From the cell containing the given text, extract its center point as [X, Y] coordinate. 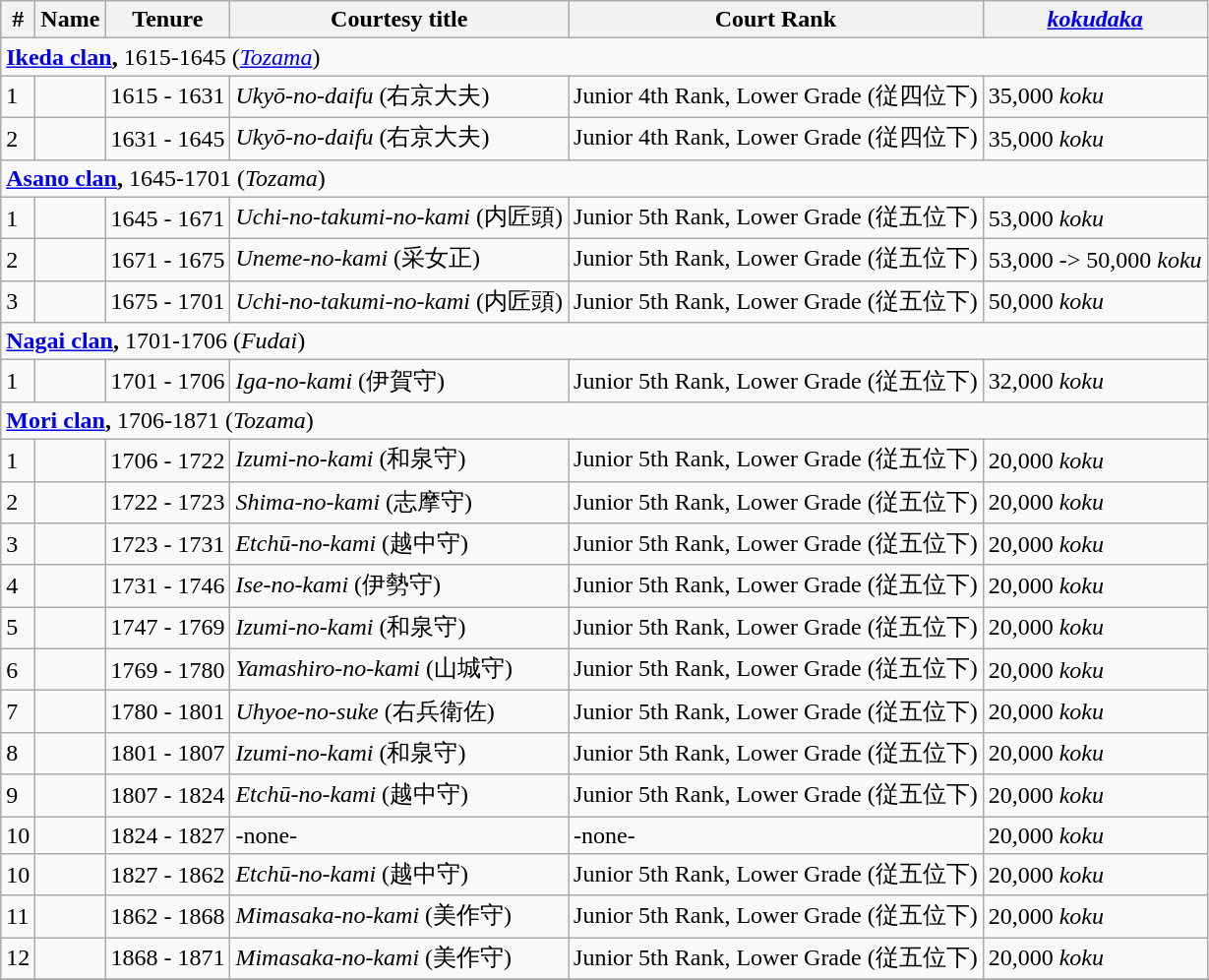
# [18, 20]
1723 - 1731 [167, 545]
Yamashiro-no-kami (山城守) [399, 669]
1645 - 1671 [167, 218]
1807 - 1824 [167, 795]
5 [18, 628]
1862 - 1868 [167, 917]
Uneme-no-kami (采女正) [399, 260]
7 [18, 712]
1801 - 1807 [167, 754]
Courtesy title [399, 20]
8 [18, 754]
1671 - 1675 [167, 260]
kokudaka [1095, 20]
Court Rank [776, 20]
1868 - 1871 [167, 958]
12 [18, 958]
1706 - 1722 [167, 460]
50,000 koku [1095, 301]
53,000 -> 50,000 koku [1095, 260]
1780 - 1801 [167, 712]
Shima-no-kami (志摩守) [399, 502]
1824 - 1827 [167, 835]
9 [18, 795]
1675 - 1701 [167, 301]
Ikeda clan, 1615-1645 (Tozama) [604, 57]
1731 - 1746 [167, 586]
Iga-no-kami (伊賀守) [399, 382]
1827 - 1862 [167, 876]
11 [18, 917]
Ise-no-kami (伊勢守) [399, 586]
4 [18, 586]
Mori clan, 1706-1871 (Tozama) [604, 420]
Uhyoe-no-suke (右兵衛佐) [399, 712]
32,000 koku [1095, 382]
1722 - 1723 [167, 502]
Tenure [167, 20]
1769 - 1780 [167, 669]
Asano clan, 1645-1701 (Tozama) [604, 178]
1701 - 1706 [167, 382]
1631 - 1645 [167, 138]
1747 - 1769 [167, 628]
Name [71, 20]
Nagai clan, 1701-1706 (Fudai) [604, 341]
1615 - 1631 [167, 96]
53,000 koku [1095, 218]
6 [18, 669]
